Return the [x, y] coordinate for the center point of the cell that contains the specified text.  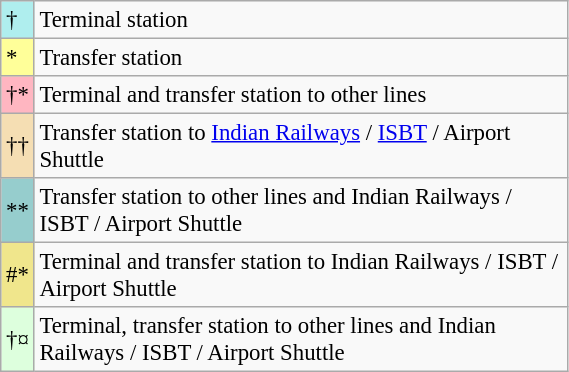
Terminal and transfer station to Indian Railways / ISBT / Airport Shuttle [301, 276]
† [18, 20]
†† [18, 146]
Terminal station [301, 20]
Transfer station to other lines and Indian Railways / ISBT / Airport Shuttle [301, 210]
#* [18, 276]
†* [18, 95]
Transfer station [301, 58]
Terminal and transfer station to other lines [301, 95]
Transfer station to Indian Railways / ISBT / Airport Shuttle [301, 146]
* [18, 58]
** [18, 210]
